From the cell containing the given text, extract its center point as [X, Y] coordinate. 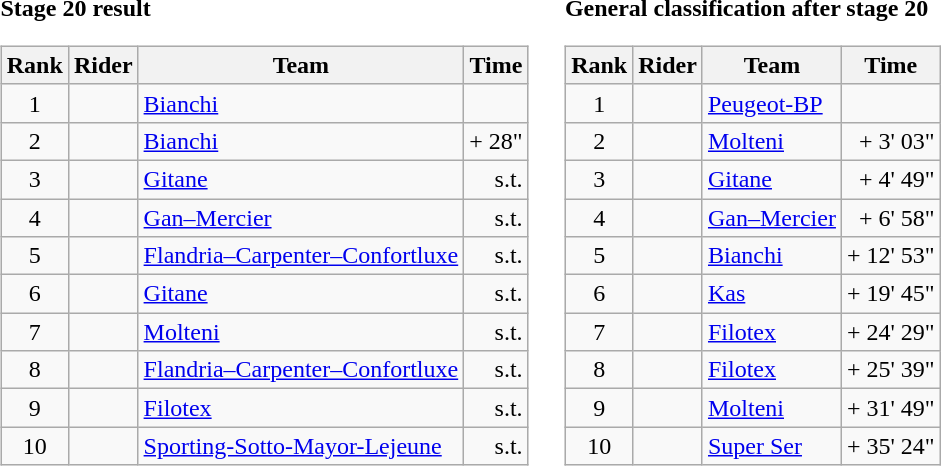
+ 12' 53" [890, 256]
+ 19' 45" [890, 294]
+ 35' 24" [890, 446]
+ 25' 39" [890, 370]
Kas [772, 294]
+ 24' 29" [890, 332]
+ 31' 49" [890, 408]
Super Ser [772, 446]
+ 4' 49" [890, 179]
Peugeot-BP [772, 103]
+ 28" [496, 141]
Sporting-Sotto-Mayor-Lejeune [301, 446]
+ 3' 03" [890, 141]
+ 6' 58" [890, 217]
